Pinpoint the cell where the given text exists, returning its [X, Y] midpoint coordinate. 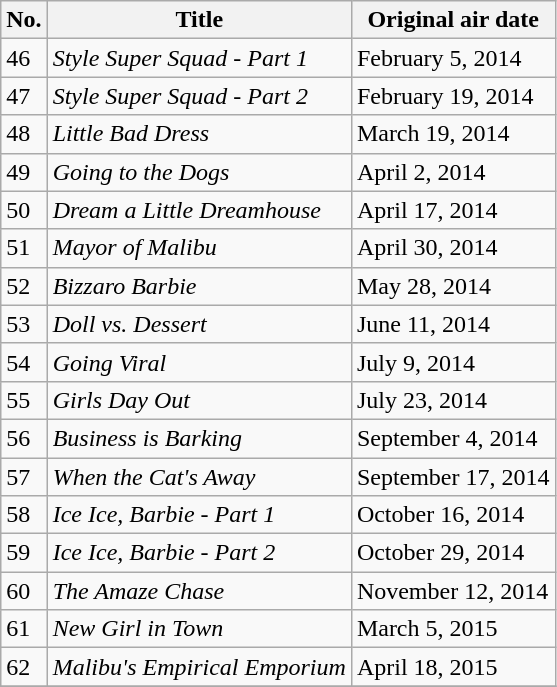
Style Super Squad - Part 1 [199, 58]
60 [24, 591]
57 [24, 477]
September 4, 2014 [453, 438]
62 [24, 667]
50 [24, 210]
47 [24, 96]
61 [24, 629]
55 [24, 400]
Original air date [453, 20]
March 19, 2014 [453, 134]
51 [24, 248]
53 [24, 324]
July 23, 2014 [453, 400]
New Girl in Town [199, 629]
56 [24, 438]
February 5, 2014 [453, 58]
No. [24, 20]
Malibu's Empirical Emporium [199, 667]
May 28, 2014 [453, 286]
March 5, 2015 [453, 629]
September 17, 2014 [453, 477]
February 19, 2014 [453, 96]
Dream a Little Dreamhouse [199, 210]
Bizzaro Barbie [199, 286]
Ice Ice, Barbie - Part 2 [199, 553]
59 [24, 553]
October 29, 2014 [453, 553]
April 18, 2015 [453, 667]
Doll vs. Dessert [199, 324]
54 [24, 362]
When the Cat's Away [199, 477]
49 [24, 172]
Business is Barking [199, 438]
October 16, 2014 [453, 515]
Going to the Dogs [199, 172]
July 9, 2014 [453, 362]
The Amaze Chase [199, 591]
April 30, 2014 [453, 248]
48 [24, 134]
Title [199, 20]
58 [24, 515]
April 17, 2014 [453, 210]
Girls Day Out [199, 400]
Ice Ice, Barbie - Part 1 [199, 515]
November 12, 2014 [453, 591]
52 [24, 286]
46 [24, 58]
April 2, 2014 [453, 172]
Little Bad Dress [199, 134]
Going Viral [199, 362]
Mayor of Malibu [199, 248]
Style Super Squad - Part 2 [199, 96]
June 11, 2014 [453, 324]
